Locate the cell with the specified text and output its (x, y) center coordinate. 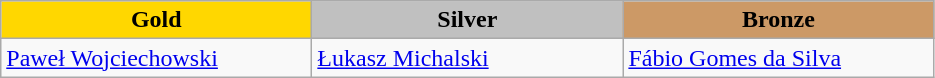
Paweł Wojciechowski (156, 58)
Silver (468, 20)
Bronze (778, 20)
Gold (156, 20)
Fábio Gomes da Silva (778, 58)
Łukasz Michalski (468, 58)
